Capture the cell that displays the provided text and extract its (x, y) central coordinate. 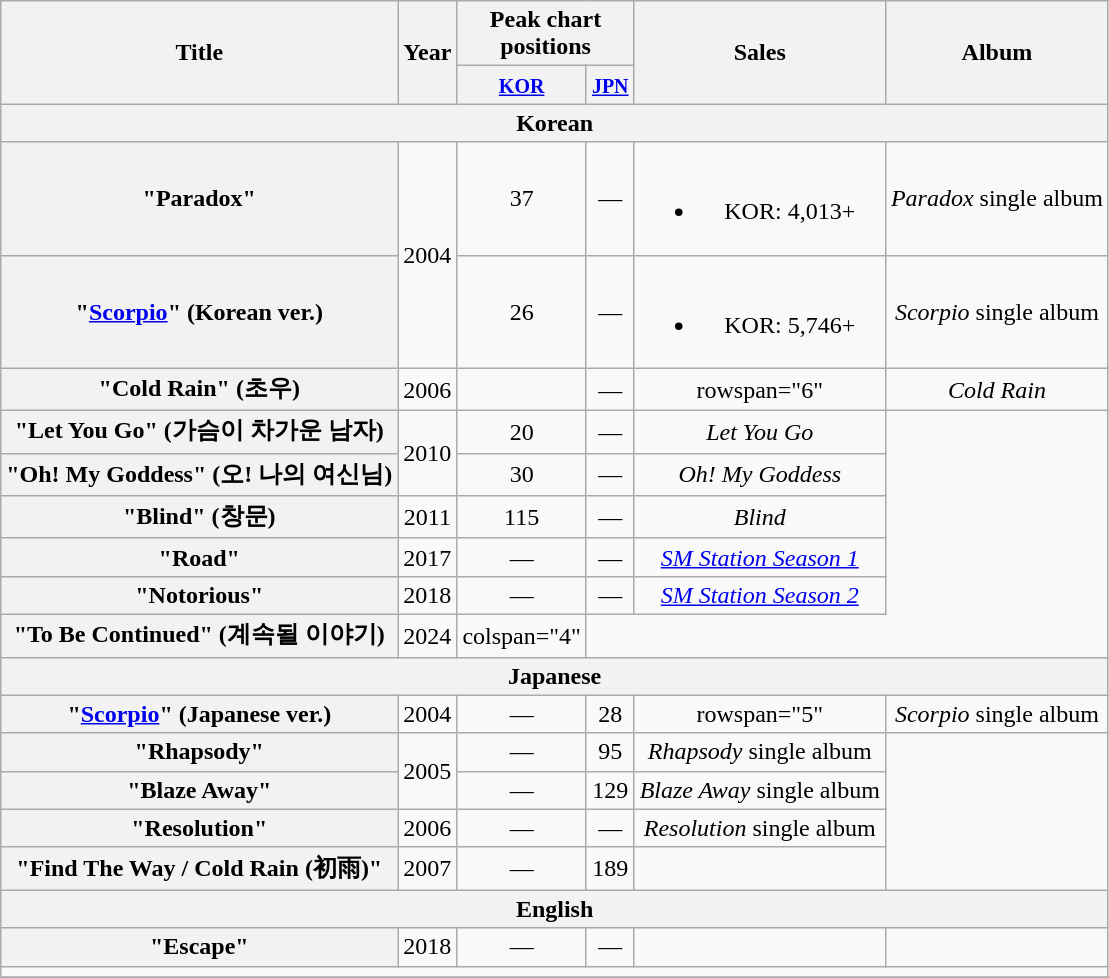
"Cold Rain" (초우) (200, 390)
2010 (428, 454)
Blaze Away single album (760, 790)
Sales (760, 52)
English (555, 909)
Resolution single album (760, 828)
SM Station Season 2 (760, 595)
"Scorpio" (Korean ver.) (200, 312)
Let You Go (760, 432)
189 (610, 868)
2024 (428, 636)
Rhapsody single album (760, 752)
"Blaze Away" (200, 790)
"To Be Continued" (계속될 이야기) (200, 636)
KOR (522, 85)
JPN (610, 85)
Year (428, 52)
SM Station Season 1 (760, 557)
rowspan="5" (760, 714)
2007 (428, 868)
2011 (428, 518)
rowspan="6" (760, 390)
26 (522, 312)
37 (522, 198)
Oh! My Goddess (760, 474)
KOR: 4,013+ (760, 198)
Japanese (555, 676)
"Escape" (200, 947)
"Blind" (창문) (200, 518)
"Let You Go" (가슴이 차가운 남자) (200, 432)
Title (200, 52)
"Paradox" (200, 198)
20 (522, 432)
Cold Rain (996, 390)
"Road" (200, 557)
KOR: 5,746+ (760, 312)
Korean (555, 123)
2005 (428, 771)
"Find The Way / Cold Rain (初雨)" (200, 868)
"Rhapsody" (200, 752)
30 (522, 474)
Peak chartpositions (546, 34)
115 (522, 518)
Blind (760, 518)
"Oh! My Goddess" (오! 나의 여신님) (200, 474)
"Resolution" (200, 828)
129 (610, 790)
Album (996, 52)
"Notorious" (200, 595)
95 (610, 752)
28 (610, 714)
2017 (428, 557)
Paradox single album (996, 198)
"Scorpio" (Japanese ver.) (200, 714)
colspan="4" (522, 636)
